Return (x, y) of the center of cell containing provided text 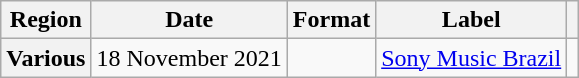
Date (189, 20)
Sony Music Brazil (472, 58)
Various (46, 58)
Label (472, 20)
Region (46, 20)
Format (331, 20)
18 November 2021 (189, 58)
